Determine the (x, y) coordinate at the center of the cell enclosing the given text.  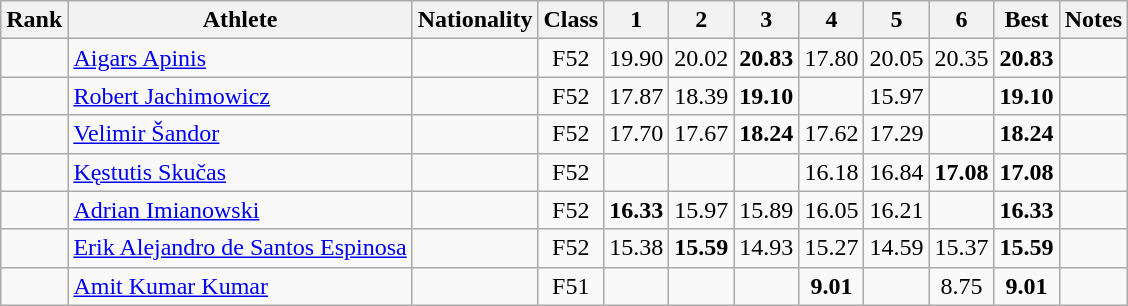
Best (1026, 20)
20.02 (702, 58)
8.75 (962, 286)
1 (636, 20)
16.84 (896, 172)
20.35 (962, 58)
Athlete (240, 20)
Rank (34, 20)
17.62 (832, 134)
17.87 (636, 96)
17.67 (702, 134)
15.27 (832, 248)
Kęstutis Skučas (240, 172)
Class (571, 20)
Erik Alejandro de Santos Espinosa (240, 248)
6 (962, 20)
16.21 (896, 210)
2 (702, 20)
Nationality (475, 20)
3 (766, 20)
5 (896, 20)
15.38 (636, 248)
16.05 (832, 210)
Aigars Apinis (240, 58)
14.93 (766, 248)
Velimir Šandor (240, 134)
16.18 (832, 172)
F51 (571, 286)
17.70 (636, 134)
15.37 (962, 248)
15.89 (766, 210)
Adrian Imianowski (240, 210)
17.80 (832, 58)
17.29 (896, 134)
14.59 (896, 248)
Notes (1093, 20)
19.90 (636, 58)
Robert Jachimowicz (240, 96)
18.39 (702, 96)
Amit Kumar Kumar (240, 286)
20.05 (896, 58)
4 (832, 20)
